Identify which cell holds the provided text, then report its [X, Y] central coordinate. 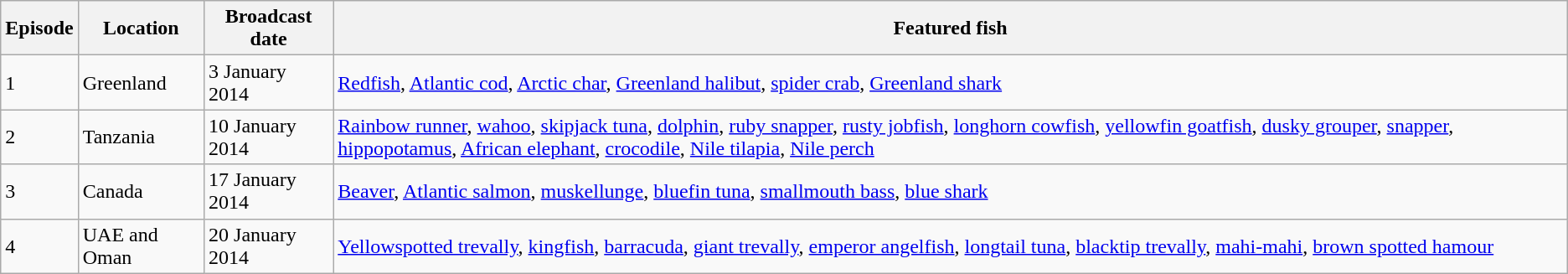
2 [39, 137]
3 [39, 191]
1 [39, 82]
Redfish, Atlantic cod, Arctic char, Greenland halibut, spider crab, Greenland shark [951, 82]
Episode [39, 28]
Broadcast date [269, 28]
Yellowspotted trevally, kingfish, barracuda, giant trevally, emperor angelfish, longtail tuna, blacktip trevally, mahi-mahi, brown spotted hamour [951, 246]
Canada [141, 191]
Tanzania [141, 137]
10 January 2014 [269, 137]
20 January 2014 [269, 246]
Location [141, 28]
3 January 2014 [269, 82]
17 January 2014 [269, 191]
4 [39, 246]
UAE and Oman [141, 246]
Beaver, Atlantic salmon, muskellunge, bluefin tuna, smallmouth bass, blue shark [951, 191]
Greenland [141, 82]
Featured fish [951, 28]
